Output the [x, y] coordinate of the center of the cell containing the given text.  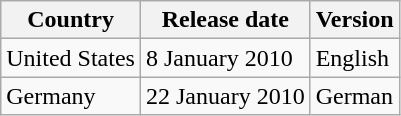
United States [71, 58]
Germany [71, 96]
22 January 2010 [225, 96]
Release date [225, 20]
German [354, 96]
8 January 2010 [225, 58]
English [354, 58]
Country [71, 20]
Version [354, 20]
